Extract the [X, Y] coordinate from the center of the cell holding the provided text.  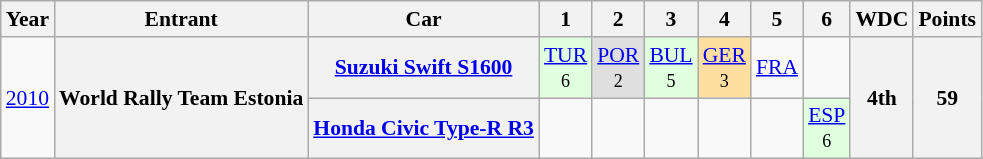
FRA [777, 68]
4th [882, 98]
Suzuki Swift S1600 [424, 68]
6 [826, 19]
Car [424, 19]
Points [947, 19]
4 [724, 19]
Year [28, 19]
BUL5 [670, 68]
ESP6 [826, 128]
WDC [882, 19]
2010 [28, 98]
59 [947, 98]
GER3 [724, 68]
TUR6 [566, 68]
Entrant [181, 19]
5 [777, 19]
POR2 [618, 68]
3 [670, 19]
1 [566, 19]
Honda Civic Type-R R3 [424, 128]
2 [618, 19]
World Rally Team Estonia [181, 98]
